Output the [x, y] coordinate of the center of the cell containing the given text.  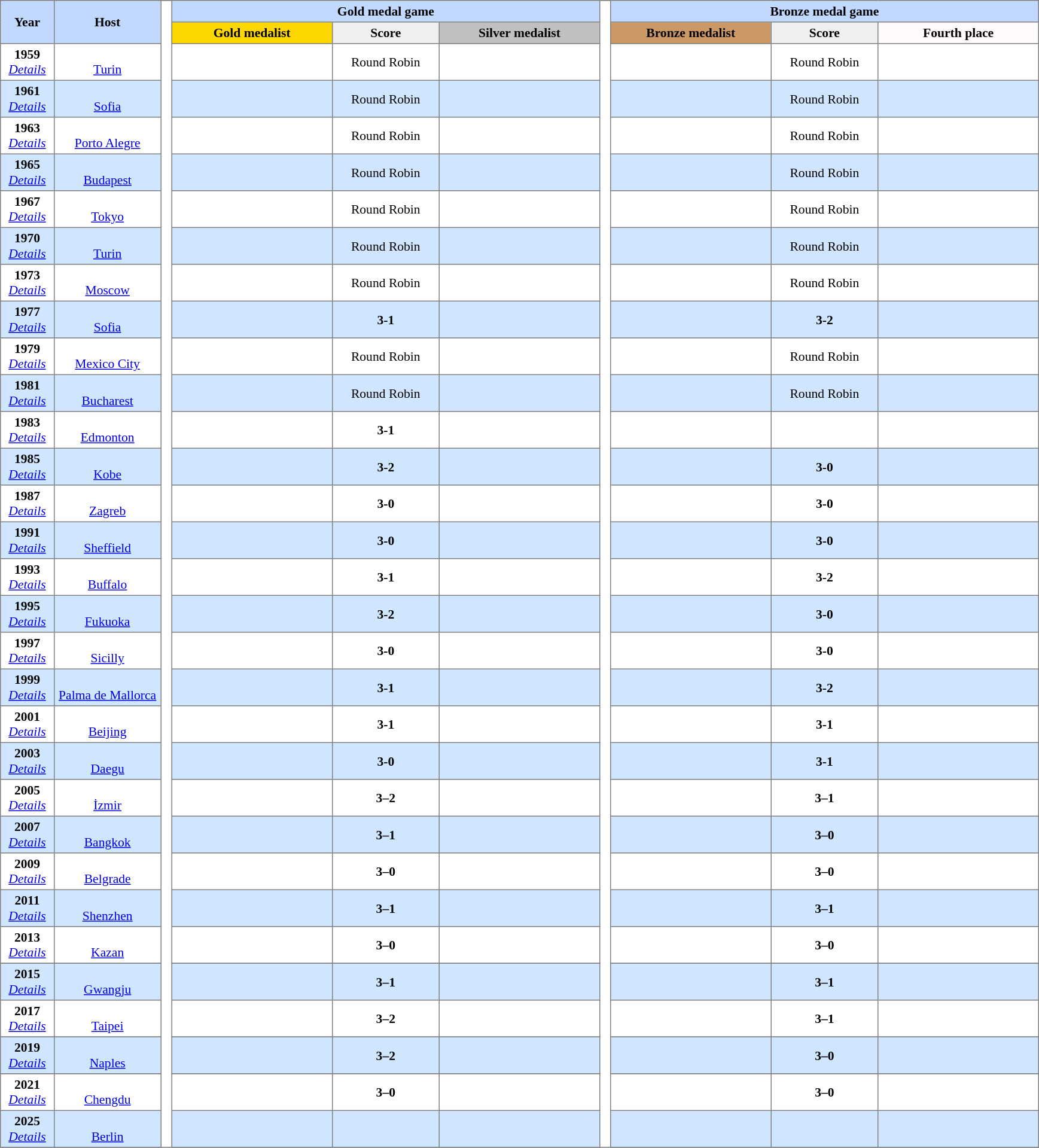
Gold medalist [252, 33]
2025Details [28, 1129]
Sheffield [108, 540]
Kobe [108, 467]
Belgrade [108, 872]
Chengdu [108, 1092]
Fukuoka [108, 614]
Moscow [108, 283]
Host [108, 22]
1987Details [28, 504]
Gold medal game [386, 11]
Bucharest [108, 393]
2019Details [28, 1055]
2013Details [28, 945]
1961Details [28, 99]
1973Details [28, 283]
2015Details [28, 982]
Shenzhen [108, 908]
Edmonton [108, 430]
Kazan [108, 945]
Bronze medal game [825, 11]
1970Details [28, 246]
1963Details [28, 136]
İzmir [108, 798]
Buffalo [108, 577]
Tokyo [108, 209]
1985Details [28, 467]
1997Details [28, 651]
Berlin [108, 1129]
2005Details [28, 798]
Fourth place [958, 33]
Daegu [108, 761]
1965Details [28, 172]
1993Details [28, 577]
Budapest [108, 172]
2003Details [28, 761]
Sicilly [108, 651]
1981Details [28, 393]
Porto Alegre [108, 136]
2021Details [28, 1092]
2011Details [28, 908]
2007Details [28, 835]
Naples [108, 1055]
1959Details [28, 62]
Bronze medalist [691, 33]
Zagreb [108, 504]
2017Details [28, 1019]
1983Details [28, 430]
Silver medalist [519, 33]
2009Details [28, 872]
1979Details [28, 357]
1977Details [28, 319]
1967Details [28, 209]
1995Details [28, 614]
Palma de Mallorca [108, 687]
2001Details [28, 724]
Gwangju [108, 982]
1999Details [28, 687]
Taipei [108, 1019]
Beijing [108, 724]
Bangkok [108, 835]
1991Details [28, 540]
Year [28, 22]
Mexico City [108, 357]
